Locate the cell with the specified text and output its [X, Y] center coordinate. 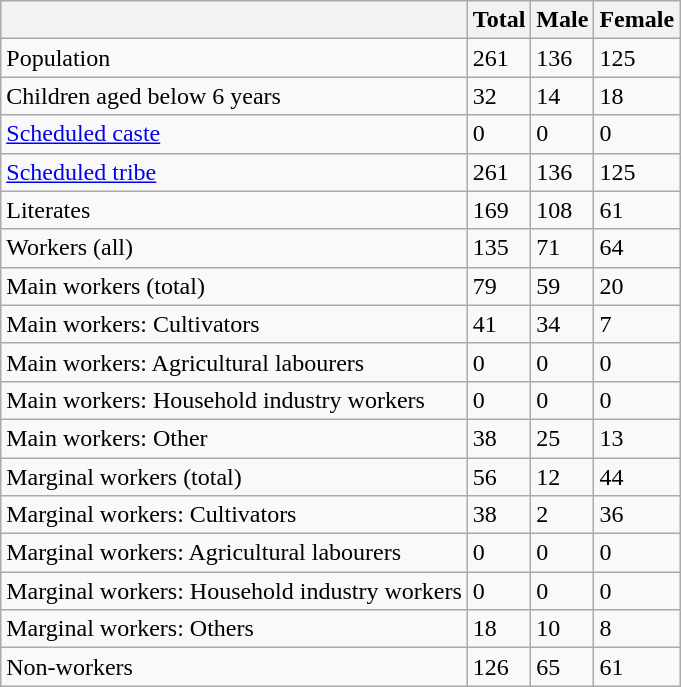
Male [562, 20]
64 [637, 248]
34 [562, 324]
41 [499, 324]
Total [499, 20]
Marginal workers: Agricultural labourers [234, 553]
Non-workers [234, 667]
7 [637, 324]
71 [562, 248]
Main workers: Household industry workers [234, 400]
Main workers: Cultivators [234, 324]
135 [499, 248]
25 [562, 438]
12 [562, 477]
Children aged below 6 years [234, 96]
108 [562, 210]
Main workers: Other [234, 438]
Scheduled caste [234, 134]
14 [562, 96]
2 [562, 515]
36 [637, 515]
Marginal workers: Household industry workers [234, 591]
Main workers (total) [234, 286]
56 [499, 477]
Literates [234, 210]
Marginal workers: Others [234, 629]
79 [499, 286]
32 [499, 96]
59 [562, 286]
Workers (all) [234, 248]
169 [499, 210]
Marginal workers (total) [234, 477]
44 [637, 477]
Scheduled tribe [234, 172]
13 [637, 438]
Female [637, 20]
Population [234, 58]
10 [562, 629]
20 [637, 286]
Main workers: Agricultural labourers [234, 362]
65 [562, 667]
126 [499, 667]
Marginal workers: Cultivators [234, 515]
8 [637, 629]
